Scan for the cell matching the given text and deliver its (X, Y) coordinate at center. 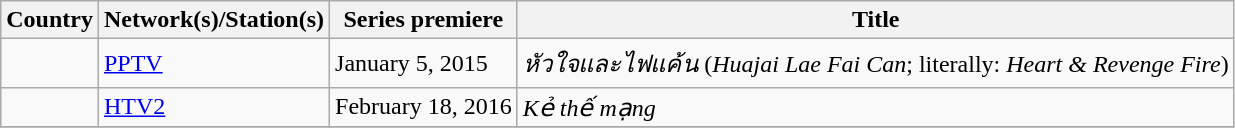
January 5, 2015 (424, 64)
Country (50, 20)
PPTV (214, 64)
Series premiere (424, 20)
February 18, 2016 (424, 107)
Network(s)/Station(s) (214, 20)
Kẻ thế mạng (876, 107)
Title (876, 20)
HTV2 (214, 107)
หัวใจและไฟแค้น (Huajai Lae Fai Can; literally: Heart & Revenge Fire) (876, 64)
